From the cell containing the given text, extract its center point as [x, y] coordinate. 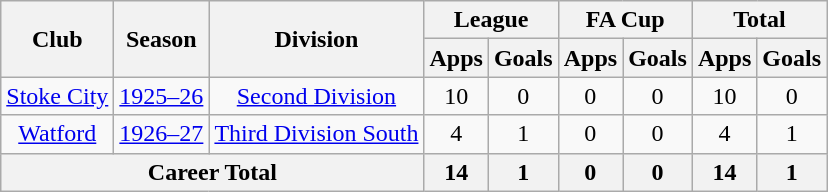
Total [759, 20]
Season [162, 39]
1926–27 [162, 134]
Club [58, 39]
Second Division [316, 96]
Watford [58, 134]
1925–26 [162, 96]
Stoke City [58, 96]
Division [316, 39]
League [491, 20]
FA Cup [625, 20]
Third Division South [316, 134]
Career Total [212, 172]
